Capture the cell that displays the provided text and extract its (X, Y) central coordinate. 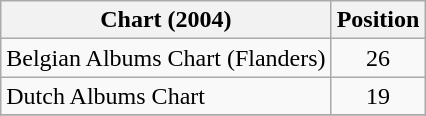
Belgian Albums Chart (Flanders) (166, 58)
Position (378, 20)
Chart (2004) (166, 20)
Dutch Albums Chart (166, 96)
19 (378, 96)
26 (378, 58)
